Find where the given text appears and provide that cell's center as (X, Y) coordinate. 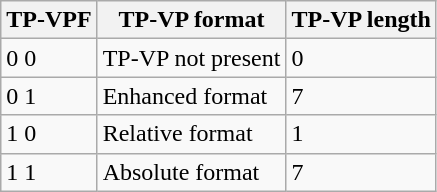
0 1 (49, 96)
Enhanced format (192, 96)
0 0 (49, 58)
TP-VP not present (192, 58)
TP-VPF (49, 20)
1 0 (49, 134)
Absolute format (192, 172)
TP-VP length (361, 20)
1 (361, 134)
TP-VP format (192, 20)
0 (361, 58)
Relative format (192, 134)
1 1 (49, 172)
